Locate the cell with the specified text and output its (X, Y) center coordinate. 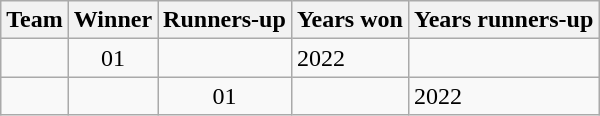
Years won (350, 20)
Years runners-up (503, 20)
Winner (112, 20)
Team (35, 20)
Runners-up (225, 20)
